Provide the (x, y) coordinate of the cell's center where the given text is located.  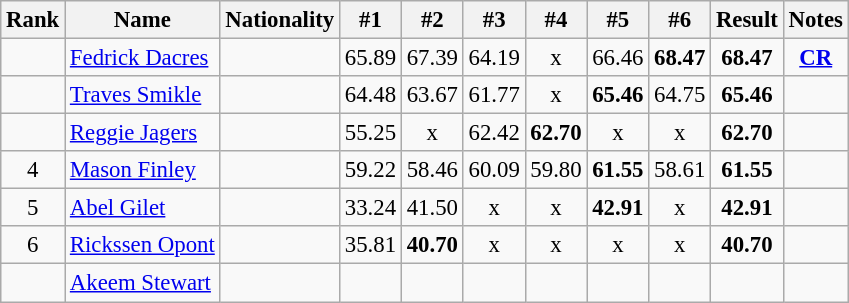
Fedrick Dacres (143, 58)
#5 (618, 20)
6 (33, 245)
55.25 (371, 133)
59.22 (371, 170)
35.81 (371, 245)
64.48 (371, 95)
63.67 (432, 95)
61.77 (494, 95)
Notes (816, 20)
#3 (494, 20)
58.61 (680, 170)
#4 (556, 20)
Mason Finley (143, 170)
66.46 (618, 58)
#6 (680, 20)
60.09 (494, 170)
Abel Gilet (143, 208)
#1 (371, 20)
67.39 (432, 58)
Result (748, 20)
CR (816, 58)
41.50 (432, 208)
Name (143, 20)
Reggie Jagers (143, 133)
Rank (33, 20)
Akeem Stewart (143, 283)
4 (33, 170)
33.24 (371, 208)
64.19 (494, 58)
Rickssen Opont (143, 245)
Nationality (280, 20)
65.89 (371, 58)
64.75 (680, 95)
58.46 (432, 170)
59.80 (556, 170)
Traves Smikle (143, 95)
#2 (432, 20)
62.42 (494, 133)
5 (33, 208)
